Identify which cell holds the provided text, then report its [x, y] central coordinate. 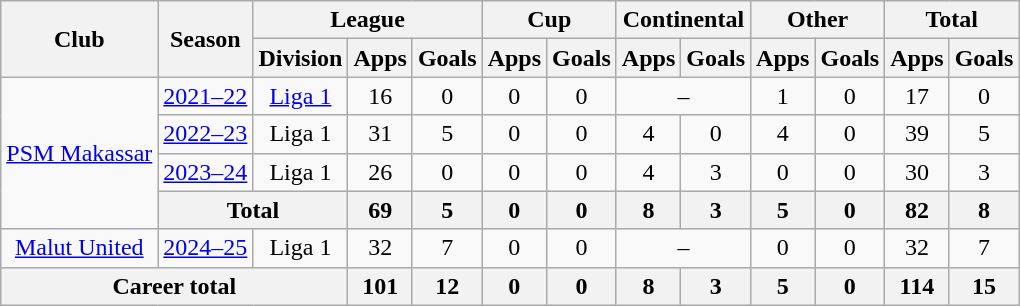
Club [80, 39]
69 [380, 210]
2021–22 [206, 96]
Division [300, 58]
Malut United [80, 248]
82 [917, 210]
Season [206, 39]
39 [917, 134]
15 [984, 286]
17 [917, 96]
101 [380, 286]
PSM Makassar [80, 153]
2024–25 [206, 248]
12 [447, 286]
Career total [174, 286]
League [368, 20]
31 [380, 134]
Other [818, 20]
1 [783, 96]
114 [917, 286]
16 [380, 96]
Continental [683, 20]
2023–24 [206, 172]
26 [380, 172]
Cup [549, 20]
30 [917, 172]
2022–23 [206, 134]
